From the cell containing the given text, extract its center point as (x, y) coordinate. 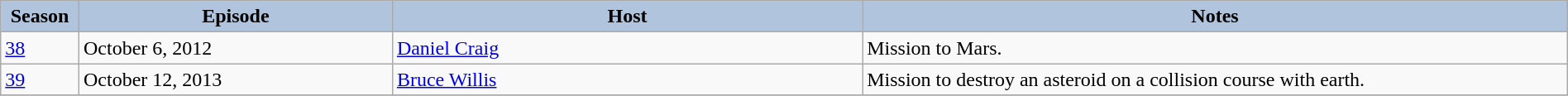
Episode (235, 17)
Season (40, 17)
Notes (1216, 17)
October 6, 2012 (235, 48)
Mission to Mars. (1216, 48)
38 (40, 48)
Daniel Craig (627, 48)
October 12, 2013 (235, 79)
Host (627, 17)
39 (40, 79)
Mission to destroy an asteroid on a collision course with earth. (1216, 79)
Bruce Willis (627, 79)
